Capture the cell that displays the provided text and extract its [x, y] central coordinate. 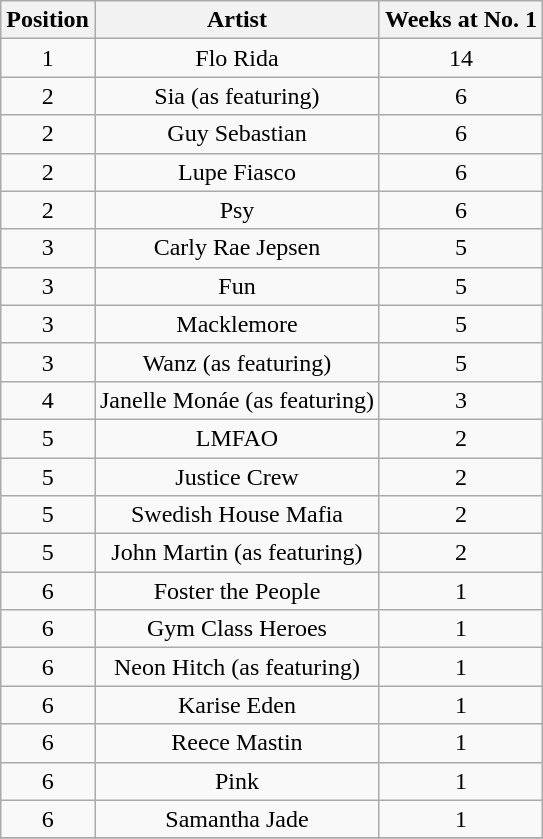
Gym Class Heroes [236, 629]
Artist [236, 20]
John Martin (as featuring) [236, 553]
Lupe Fiasco [236, 172]
Fun [236, 286]
Karise Eden [236, 705]
Janelle Monáe (as featuring) [236, 400]
Justice Crew [236, 477]
Wanz (as featuring) [236, 362]
Guy Sebastian [236, 134]
Psy [236, 210]
Pink [236, 781]
Neon Hitch (as featuring) [236, 667]
Reece Mastin [236, 743]
Weeks at No. 1 [460, 20]
14 [460, 58]
Samantha Jade [236, 819]
Sia (as featuring) [236, 96]
Foster the People [236, 591]
Carly Rae Jepsen [236, 248]
4 [48, 400]
LMFAO [236, 438]
Position [48, 20]
Swedish House Mafia [236, 515]
Flo Rida [236, 58]
Macklemore [236, 324]
